Pinpoint the cell where the given text exists, returning its [x, y] midpoint coordinate. 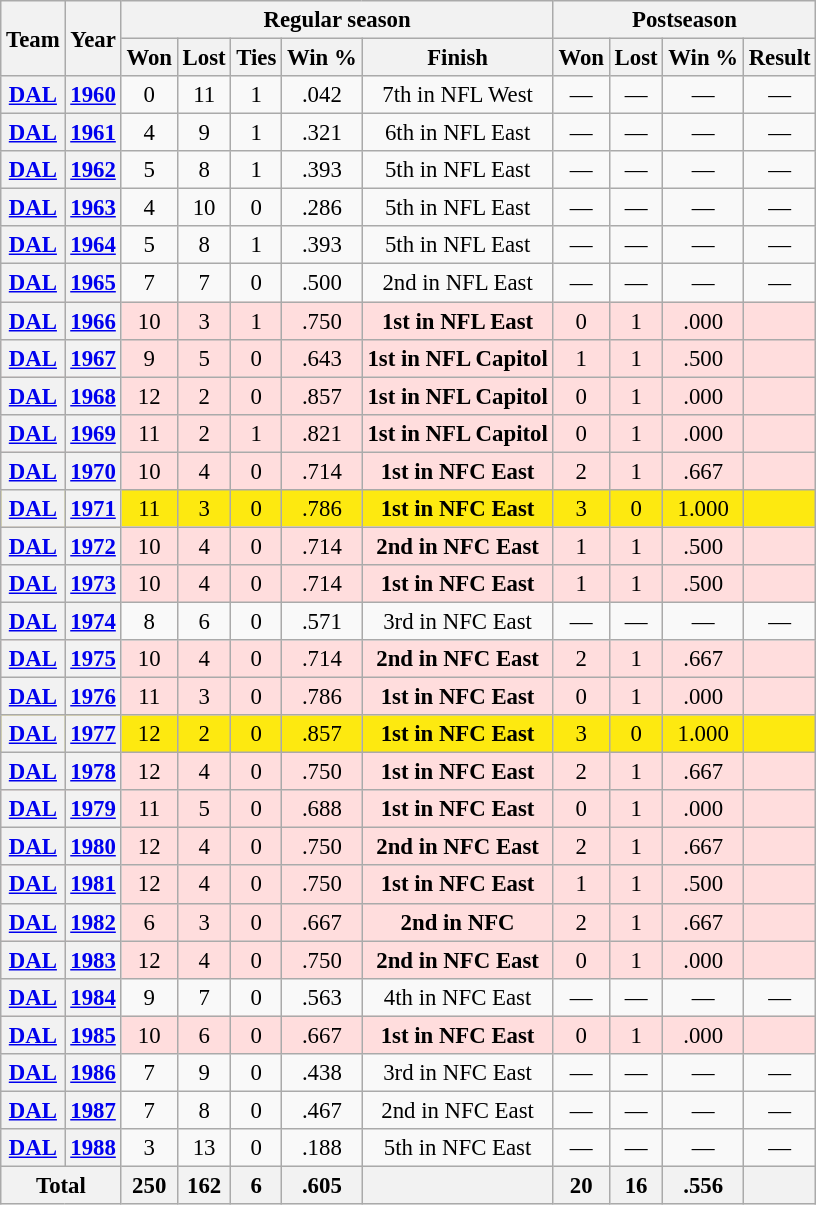
1967 [93, 358]
Finish [458, 58]
1981 [93, 885]
Ties [256, 58]
1986 [93, 1073]
1963 [93, 208]
5th in NFC East [458, 1148]
16 [636, 1185]
.821 [322, 433]
1980 [93, 847]
1961 [93, 133]
13 [204, 1148]
.605 [322, 1185]
1977 [93, 734]
1968 [93, 396]
Postseason [684, 20]
.321 [322, 133]
.286 [322, 208]
1985 [93, 1035]
7th in NFL West [458, 95]
1976 [93, 697]
1984 [93, 997]
.438 [322, 1073]
1988 [93, 1148]
250 [149, 1185]
Team [33, 38]
2nd in NFL East [458, 283]
.571 [322, 621]
.042 [322, 95]
20 [581, 1185]
6th in NFL East [458, 133]
1979 [93, 809]
1973 [93, 584]
1962 [93, 170]
1978 [93, 772]
.556 [703, 1185]
4th in NFC East [458, 997]
1972 [93, 546]
1965 [93, 283]
Regular season [337, 20]
1964 [93, 245]
1971 [93, 509]
Total [61, 1185]
.188 [322, 1148]
.688 [322, 809]
1966 [93, 321]
1st in NFL East [458, 321]
162 [204, 1185]
.643 [322, 358]
Result [780, 58]
1970 [93, 471]
.563 [322, 997]
2nd in NFC [458, 922]
1975 [93, 659]
1969 [93, 433]
1982 [93, 922]
Year [93, 38]
1960 [93, 95]
1983 [93, 960]
1974 [93, 621]
1987 [93, 1110]
.467 [322, 1110]
